Output the [X, Y] coordinate of the center of the cell containing the given text.  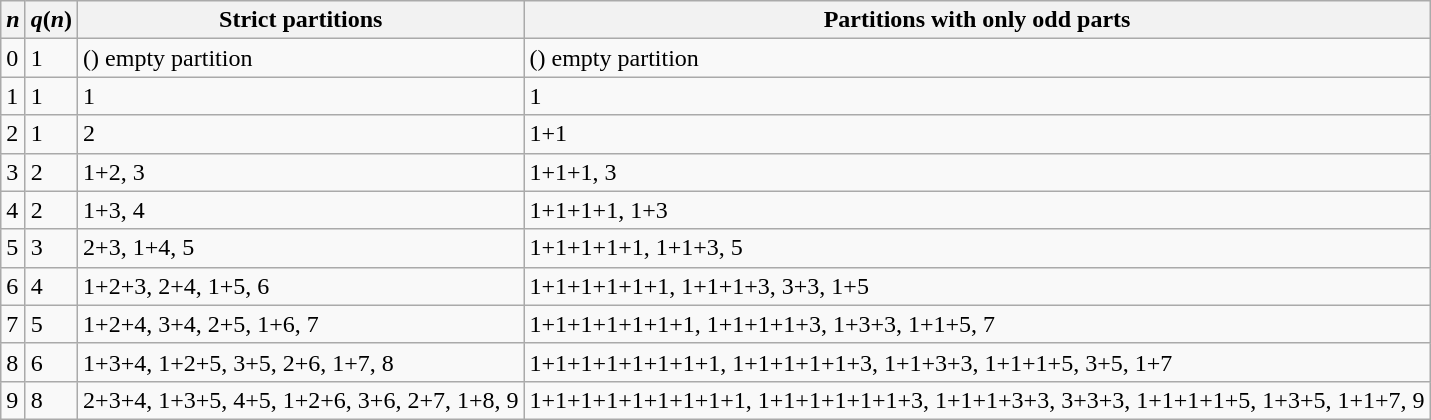
Strict partitions [301, 20]
n [13, 20]
1+1+1+1+1, 1+1+3, 5 [977, 248]
1+2+3, 2+4, 1+5, 6 [301, 286]
2+3+4, 1+3+5, 4+5, 1+2+6, 3+6, 2+7, 1+8, 9 [301, 400]
q(n) [51, 20]
1+2, 3 [301, 172]
1+2+4, 3+4, 2+5, 1+6, 7 [301, 324]
1+3+4, 1+2+5, 3+5, 2+6, 1+7, 8 [301, 362]
1+1+1+1+1+1, 1+1+1+3, 3+3, 1+5 [977, 286]
2+3, 1+4, 5 [301, 248]
9 [13, 400]
1+1+1+1+1+1+1+1, 1+1+1+1+1+3, 1+1+3+3, 1+1+1+5, 3+5, 1+7 [977, 362]
1+1+1+1, 1+3 [977, 210]
0 [13, 58]
1+1+1+1+1+1+1, 1+1+1+1+3, 1+3+3, 1+1+5, 7 [977, 324]
1+1+1+1+1+1+1+1+1, 1+1+1+1+1+1+3, 1+1+1+3+3, 3+3+3, 1+1+1+1+5, 1+3+5, 1+1+7, 9 [977, 400]
1+3, 4 [301, 210]
7 [13, 324]
Partitions with only odd parts [977, 20]
1+1+1, 3 [977, 172]
1+1 [977, 134]
